Locate the cell with the specified text and output its (x, y) center coordinate. 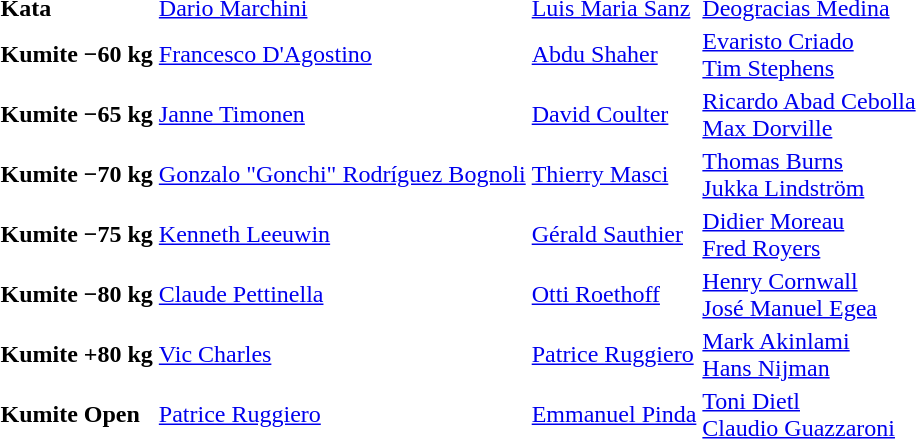
Gonzalo "Gonchi" Rodríguez Bognoli (342, 174)
Thierry Masci (614, 174)
Patrice Ruggiero (614, 354)
Vic Charles (342, 354)
Otti Roethoff (614, 294)
Janne Timonen (342, 114)
Kenneth Leeuwin (342, 234)
Francesco D'Agostino (342, 54)
David Coulter (614, 114)
Claude Pettinella (342, 294)
Abdu Shaher (614, 54)
Gérald Sauthier (614, 234)
